Pinpoint the cell where the given text exists, returning its [X, Y] midpoint coordinate. 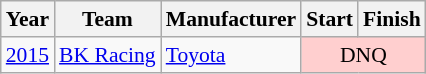
Year [28, 19]
Manufacturer [231, 19]
2015 [28, 55]
Toyota [231, 55]
BK Racing [108, 55]
Start [330, 19]
DNQ [364, 55]
Team [108, 19]
Finish [392, 19]
